Scan for the cell matching the given text and deliver its [X, Y] coordinate at center. 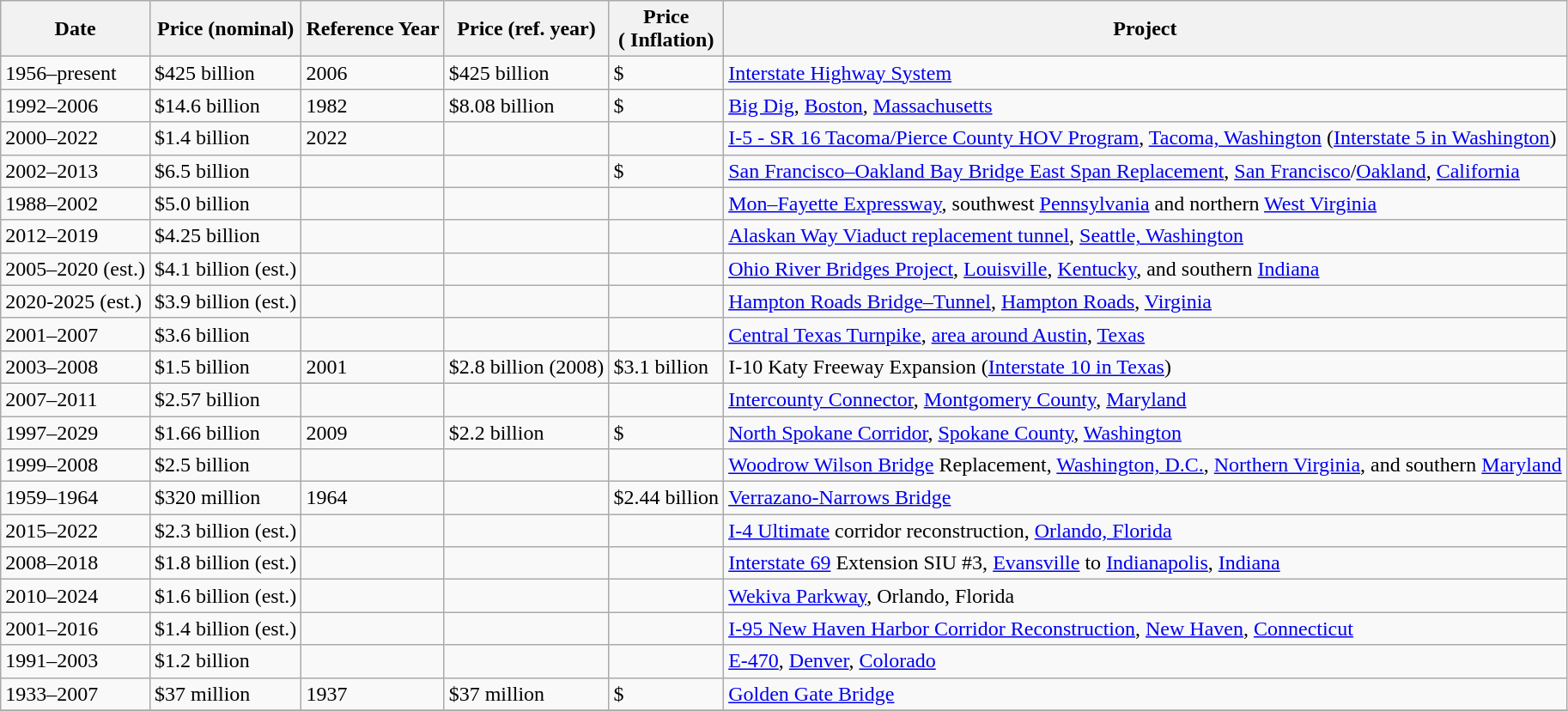
1933–2007 [76, 694]
$2.3 billion (est.) [225, 531]
2001 [373, 367]
$3.1 billion [666, 367]
$320 million [225, 498]
$14.6 billion [225, 106]
$3.9 billion (est.) [225, 301]
1988–2002 [76, 204]
$1.4 billion (est.) [225, 629]
Interstate Highway System [1146, 73]
1997–2029 [76, 432]
Golden Gate Bridge [1146, 694]
I-10 Katy Freeway Expansion (Interstate 10 in Texas) [1146, 367]
$1.5 billion [225, 367]
$2.44 billion [666, 498]
1982 [373, 106]
Central Texas Turnpike, area around Austin, Texas [1146, 334]
Hampton Roads Bridge–Tunnel, Hampton Roads, Virginia [1146, 301]
2001–2007 [76, 334]
1999–2008 [76, 465]
$1.2 billion [225, 661]
2005–2020 (est.) [76, 269]
San Francisco–Oakland Bay Bridge East Span Replacement, San Francisco/Oakland, California [1146, 171]
2009 [373, 432]
$3.6 billion [225, 334]
2002–2013 [76, 171]
Interstate 69 Extension SIU #3, Evansville to Indianapolis, Indiana [1146, 563]
1937 [373, 694]
Price (nominal) [225, 29]
1956–present [76, 73]
$1.6 billion (est.) [225, 596]
North Spokane Corridor, Spokane County, Washington [1146, 432]
Project [1146, 29]
Big Dig, Boston, Massachusetts [1146, 106]
$2.5 billion [225, 465]
Date [76, 29]
2012–2019 [76, 236]
$8.08 billion [526, 106]
2001–2016 [76, 629]
Wekiva Parkway, Orlando, Florida [1146, 596]
$1.66 billion [225, 432]
$5.0 billion [225, 204]
Woodrow Wilson Bridge Replacement, Washington, D.C., Northern Virginia, and southern Maryland [1146, 465]
$2.57 billion [225, 399]
I-95 New Haven Harbor Corridor Reconstruction, New Haven, Connecticut [1146, 629]
2010–2024 [76, 596]
Intercounty Connector, Montgomery County, Maryland [1146, 399]
Reference Year [373, 29]
2022 [373, 138]
2006 [373, 73]
$4.25 billion [225, 236]
$2.2 billion [526, 432]
Alaskan Way Viaduct replacement tunnel, Seattle, Washington [1146, 236]
1992–2006 [76, 106]
Ohio River Bridges Project, Louisville, Kentucky, and southern Indiana [1146, 269]
1991–2003 [76, 661]
2008–2018 [76, 563]
2015–2022 [76, 531]
Mon–Fayette Expressway, southwest Pennsylvania and northern West Virginia [1146, 204]
E-470, Denver, Colorado [1146, 661]
2007–2011 [76, 399]
2000–2022 [76, 138]
2003–2008 [76, 367]
1959–1964 [76, 498]
2020-2025 (est.) [76, 301]
1964 [373, 498]
$2.8 billion (2008) [526, 367]
$1.4 billion [225, 138]
I-4 Ultimate corridor reconstruction, Orlando, Florida [1146, 531]
$4.1 billion (est.) [225, 269]
$6.5 billion [225, 171]
Verrazano-Narrows Bridge [1146, 498]
$1.8 billion (est.) [225, 563]
Price( Inflation) [666, 29]
I-5 - SR 16 Tacoma/Pierce County HOV Program, Tacoma, Washington (Interstate 5 in Washington) [1146, 138]
Price (ref. year) [526, 29]
